Detect which cell encompasses the target text, then output its [X, Y] center coordinate. 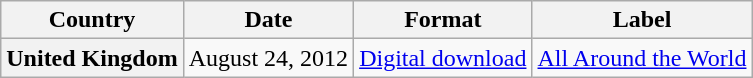
Date [268, 20]
Digital download [443, 58]
August 24, 2012 [268, 58]
Country [92, 20]
Format [443, 20]
Label [642, 20]
United Kingdom [92, 58]
All Around the World [642, 58]
